Scan for the cell matching the given text and deliver its [X, Y] coordinate at center. 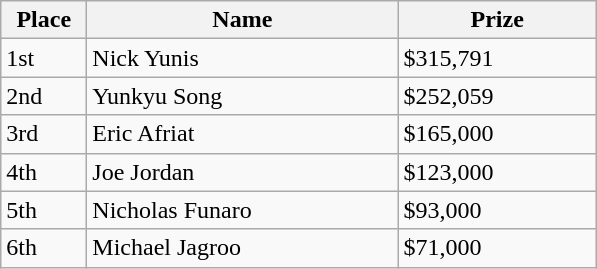
Place [44, 20]
4th [44, 172]
1st [44, 58]
5th [44, 210]
6th [44, 248]
$165,000 [498, 134]
Prize [498, 20]
2nd [44, 96]
Eric Afriat [242, 134]
Nick Yunis [242, 58]
3rd [44, 134]
Name [242, 20]
$123,000 [498, 172]
Michael Jagroo [242, 248]
$315,791 [498, 58]
$71,000 [498, 248]
$252,059 [498, 96]
Yunkyu Song [242, 96]
Joe Jordan [242, 172]
$93,000 [498, 210]
Nicholas Funaro [242, 210]
